Capture the cell that displays the provided text and extract its (x, y) central coordinate. 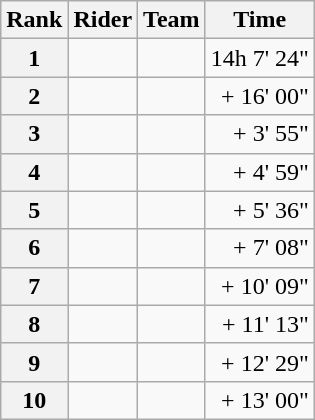
+ 3' 55" (260, 134)
5 (34, 210)
+ 7' 08" (260, 248)
8 (34, 324)
Team (172, 20)
Rank (34, 20)
6 (34, 248)
+ 11' 13" (260, 324)
+ 4' 59" (260, 172)
4 (34, 172)
+ 10' 09" (260, 286)
3 (34, 134)
14h 7' 24" (260, 58)
+ 5' 36" (260, 210)
1 (34, 58)
Rider (103, 20)
+ 16' 00" (260, 96)
+ 13' 00" (260, 400)
7 (34, 286)
9 (34, 362)
+ 12' 29" (260, 362)
Time (260, 20)
2 (34, 96)
10 (34, 400)
